From the cell containing the given text, extract its center point as [x, y] coordinate. 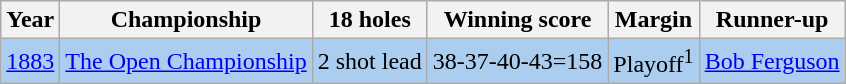
1883 [30, 62]
Margin [654, 20]
18 holes [370, 20]
Year [30, 20]
Runner-up [772, 20]
The Open Championship [186, 62]
38-37-40-43=158 [518, 62]
Winning score [518, 20]
Championship [186, 20]
Playoff1 [654, 62]
Bob Ferguson [772, 62]
2 shot lead [370, 62]
